Search for the cell housing the specified text and yield its [x, y] center coordinate. 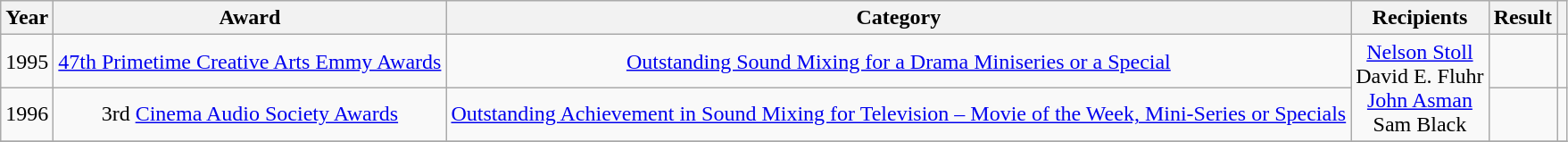
Recipients [1420, 18]
Outstanding Achievement in Sound Mixing for Television – Movie of the Week, Mini-Series or Specials [899, 114]
Result [1522, 18]
Outstanding Sound Mixing for a Drama Miniseries or a Special [899, 62]
Nelson Stoll David E. Fluhr John Asman Sam Black [1420, 88]
1995 [27, 62]
1996 [27, 114]
Year [27, 18]
47th Primetime Creative Arts Emmy Awards [250, 62]
Award [250, 18]
3rd Cinema Audio Society Awards [250, 114]
Category [899, 18]
